For the text-containing cell, return its midpoint in (X, Y) coordinate format. 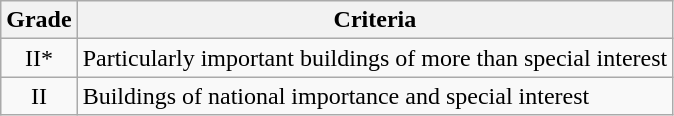
Buildings of national importance and special interest (375, 96)
Grade (39, 20)
Criteria (375, 20)
II* (39, 58)
II (39, 96)
Particularly important buildings of more than special interest (375, 58)
